Search for the cell housing the specified text and yield its (X, Y) center coordinate. 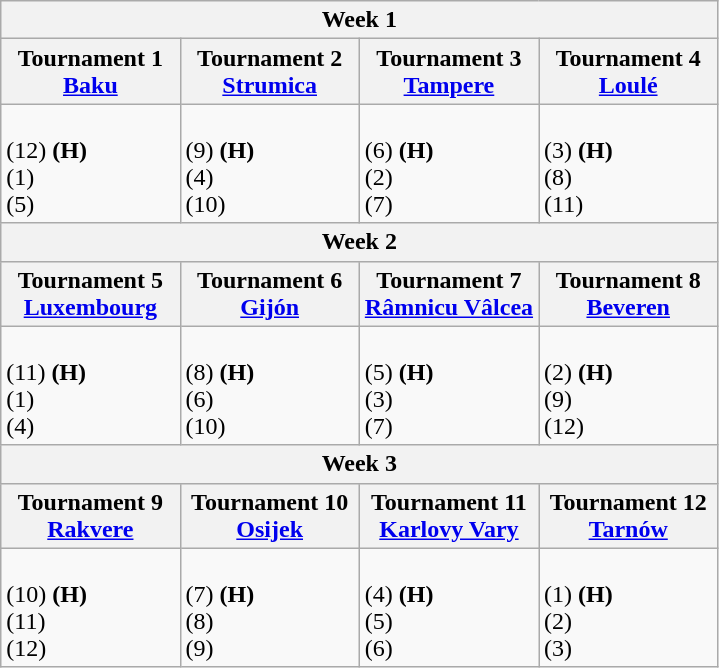
(3) (H) (8) (11) (628, 164)
Tournament 2 Strumica (270, 72)
(8) (H) (6) (10) (270, 386)
Tournament 7 Râmnicu Vâlcea (448, 294)
Tournament 6 Gijón (270, 294)
Tournament 1 Baku (90, 72)
Week 3 (360, 464)
(4) (H) (5) (6) (448, 608)
(10) (H) (11) (12) (90, 608)
Tournament 8 Beveren (628, 294)
Week 1 (360, 20)
(5) (H) (3) (7) (448, 386)
(11) (H) (1) (4) (90, 386)
Tournament 4 Loulé (628, 72)
Week 2 (360, 242)
Tournament 11 Karlovy Vary (448, 516)
Tournament 3 Tampere (448, 72)
(9) (H) (4) (10) (270, 164)
Tournament 12 Tarnów (628, 516)
Tournament 10 Osijek (270, 516)
(6) (H) (2) (7) (448, 164)
(7) (H) (8) (9) (270, 608)
Tournament 9 Rakvere (90, 516)
(12) (H) (1) (5) (90, 164)
Tournament 5 Luxembourg (90, 294)
(1) (H) (2) (3) (628, 608)
(2) (H) (9) (12) (628, 386)
